From the cell containing the given text, extract its center point as [x, y] coordinate. 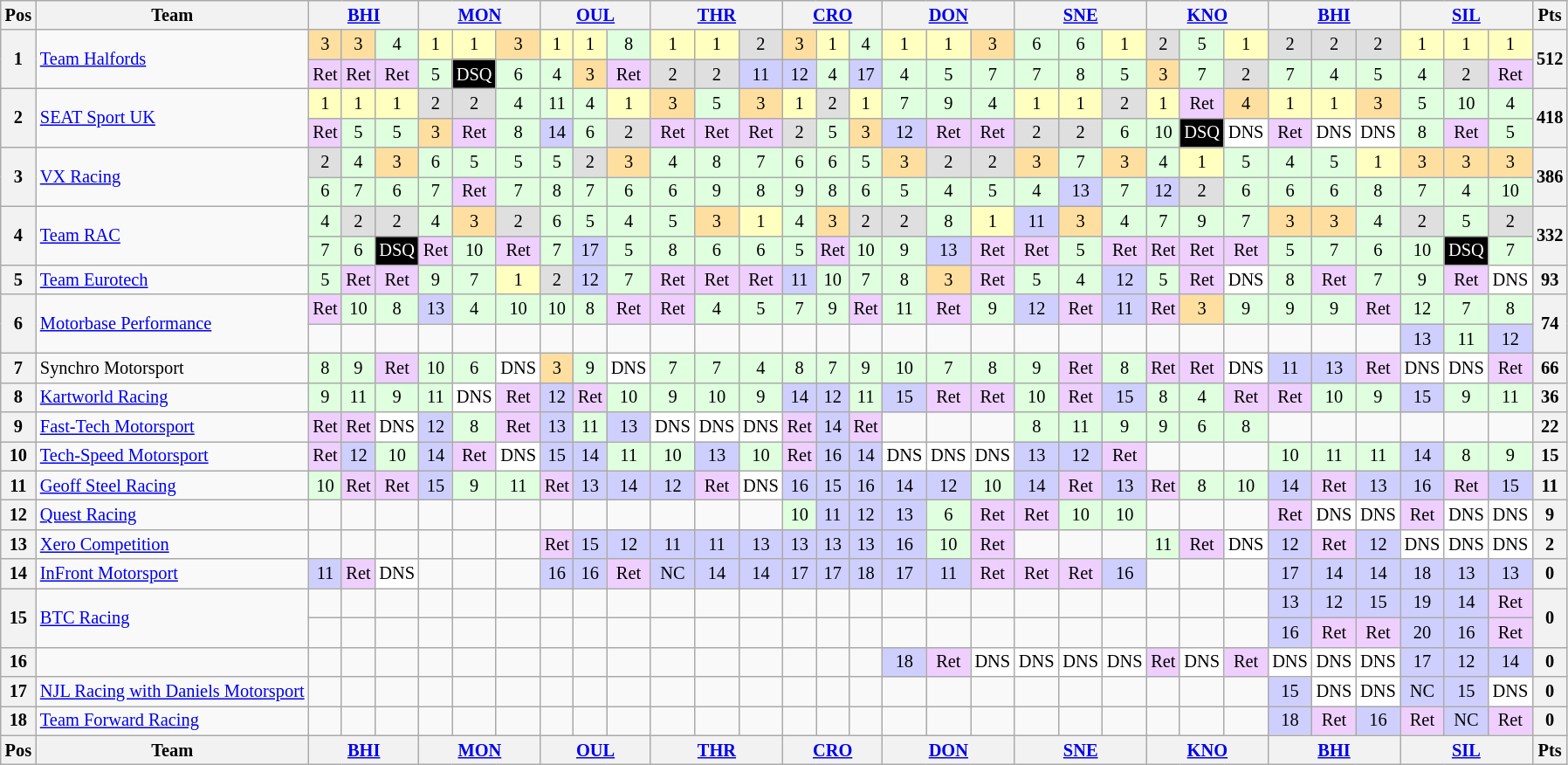
20 [1422, 632]
Team Halfords [172, 59]
Geoff Steel Racing [172, 486]
332 [1550, 236]
66 [1550, 368]
Kartworld Racing [172, 397]
93 [1550, 279]
19 [1422, 603]
Fast-Tech Motorsport [172, 427]
22 [1550, 427]
Team Eurotech [172, 279]
VX Racing [172, 176]
Quest Racing [172, 514]
Synchro Motorsport [172, 368]
418 [1550, 117]
SEAT Sport UK [172, 117]
Tech-Speed Motorsport [172, 456]
Team RAC [172, 236]
36 [1550, 397]
512 [1550, 59]
74 [1550, 323]
BTC Racing [172, 617]
Team Forward Racing [172, 720]
Xero Competition [172, 544]
386 [1550, 176]
Motorbase Performance [172, 323]
NJL Racing with Daniels Motorsport [172, 691]
InFront Motorsport [172, 574]
